Output the (X, Y) coordinate of the center of the cell containing the given text.  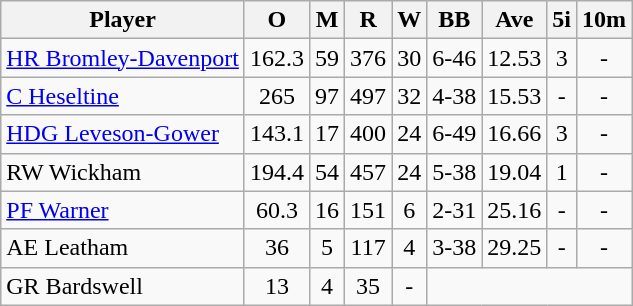
17 (326, 134)
2-31 (454, 210)
R (368, 20)
265 (276, 96)
RW Wickham (123, 172)
6-46 (454, 58)
97 (326, 96)
GR Bardswell (123, 286)
30 (410, 58)
32 (410, 96)
29.25 (514, 248)
HR Bromley-Davenport (123, 58)
12.53 (514, 58)
60.3 (276, 210)
6 (410, 210)
1 (562, 172)
19.04 (514, 172)
PF Warner (123, 210)
497 (368, 96)
AE Leatham (123, 248)
M (326, 20)
143.1 (276, 134)
3-38 (454, 248)
457 (368, 172)
O (276, 20)
HDG Leveson-Gower (123, 134)
59 (326, 58)
5i (562, 20)
5-38 (454, 172)
Ave (514, 20)
16.66 (514, 134)
10m (604, 20)
36 (276, 248)
W (410, 20)
400 (368, 134)
6-49 (454, 134)
117 (368, 248)
35 (368, 286)
151 (368, 210)
13 (276, 286)
5 (326, 248)
BB (454, 20)
4-38 (454, 96)
25.16 (514, 210)
162.3 (276, 58)
194.4 (276, 172)
376 (368, 58)
15.53 (514, 96)
C Heseltine (123, 96)
16 (326, 210)
Player (123, 20)
54 (326, 172)
